Extract the (X, Y) coordinate from the center of the cell holding the provided text.  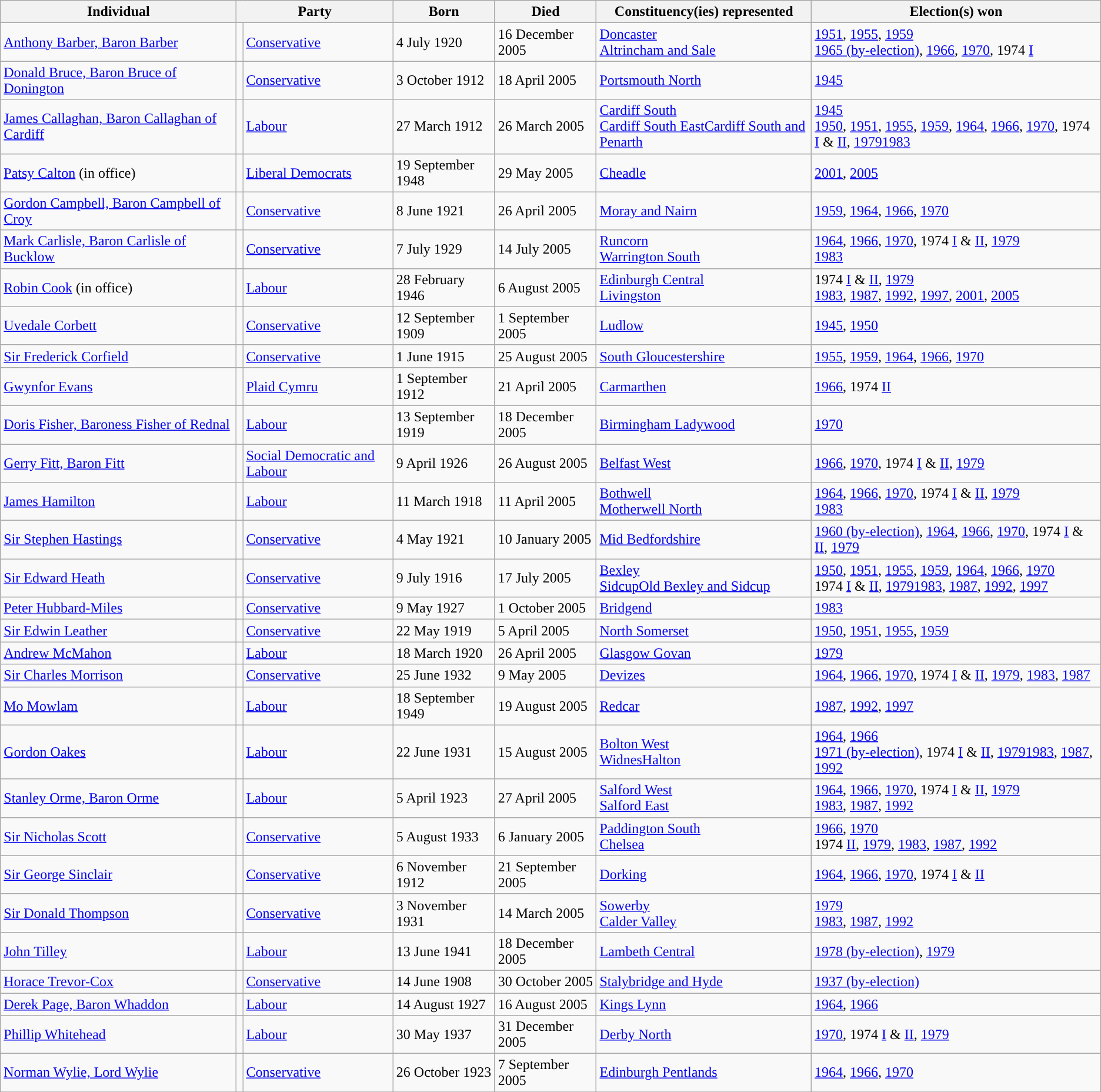
27 April 2005 (546, 798)
7 September 2005 (546, 1073)
Born (443, 12)
1964, 1966 (956, 1004)
21 April 2005 (546, 386)
1 September 2005 (546, 326)
18 March 1920 (443, 653)
Donald Bruce, Baron Bruce of Donington (119, 80)
1951, 1955, 19591965 (by-election), 1966, 1970, 1974 I (956, 42)
Edinburgh Pentlands (704, 1073)
29 May 2005 (546, 173)
17 July 2005 (546, 578)
14 March 2005 (546, 913)
Peter Hubbard-Miles (119, 608)
Cheadle (704, 173)
Sir Edward Heath (119, 578)
Lambeth Central (704, 951)
1966, 1970, 1974 I & II, 1979 (956, 462)
1987, 1992, 1997 (956, 706)
26 March 2005 (546, 126)
Constituency(ies) represented (704, 12)
5 August 1933 (443, 837)
Derek Page, Baron Whaddon (119, 1004)
3 October 1912 (443, 80)
Horace Trevor-Cox (119, 981)
1964, 1966, 1970, 1974 I & II (956, 874)
Uvedale Corbett (119, 326)
Paddington SouthChelsea (704, 837)
Sir Nicholas Scott (119, 837)
2001, 2005 (956, 173)
1974 I & II, 19791983, 1987, 1992, 1997, 2001, 2005 (956, 287)
13 June 1941 (443, 951)
Doris Fisher, Baroness Fisher of Rednal (119, 425)
Glasgow Govan (704, 653)
Sir Donald Thompson (119, 913)
Gwynfor Evans (119, 386)
1950, 1951, 1955, 1959, 1964, 1966, 19701974 I & II, 19791983, 1987, 1992, 1997 (956, 578)
1970 (956, 425)
30 October 2005 (546, 981)
14 July 2005 (546, 249)
19791983, 1987, 1992 (956, 913)
5 April 1923 (443, 798)
1964, 19661971 (by-election), 1974 I & II, 19791983, 1987, 1992 (956, 752)
Liberal Democrats (318, 173)
Andrew McMahon (119, 653)
5 April 2005 (546, 631)
1978 (by-election), 1979 (956, 951)
Sir George Sinclair (119, 874)
9 April 1926 (443, 462)
1964, 1966, 1970, 1974 I & II, 19791983, 1987, 1992 (956, 798)
26 October 1923 (443, 1073)
Devizes (704, 675)
12 September 1909 (443, 326)
1959, 1964, 1966, 1970 (956, 211)
7 July 1929 (443, 249)
3 November 1931 (443, 913)
Sir Charles Morrison (119, 675)
25 June 1932 (443, 675)
10 January 2005 (546, 540)
4 May 1921 (443, 540)
Kings Lynn (704, 1004)
28 February 1946 (443, 287)
19451950, 1951, 1955, 1959, 1964, 1966, 1970, 1974 I & II, 19791983 (956, 126)
Gordon Oakes (119, 752)
1960 (by-election), 1964, 1966, 1970, 1974 I & II, 1979 (956, 540)
Salford WestSalford East (704, 798)
Bridgend (704, 608)
Portsmouth North (704, 80)
22 June 1931 (443, 752)
9 May 2005 (546, 675)
30 May 1937 (443, 1034)
1964, 1966, 1970 (956, 1073)
Belfast West (704, 462)
1 October 2005 (546, 608)
13 September 1919 (443, 425)
1945 (956, 80)
6 January 2005 (546, 837)
BothwellMotherwell North (704, 501)
21 September 2005 (546, 874)
1979 (956, 653)
DoncasterAltrincham and Sale (704, 42)
Sir Frederick Corfield (119, 356)
Mark Carlisle, Baron Carlisle of Bucklow (119, 249)
Bolton WestWidnesHalton (704, 752)
Party (315, 12)
1937 (by-election) (956, 981)
1955, 1959, 1964, 1966, 1970 (956, 356)
11 March 1918 (443, 501)
11 April 2005 (546, 501)
Phillip Whitehead (119, 1034)
Election(s) won (956, 12)
SowerbyCalder Valley (704, 913)
14 August 1927 (443, 1004)
1970, 1974 I & II, 1979 (956, 1034)
Dorking (704, 874)
15 August 2005 (546, 752)
Plaid Cymru (318, 386)
1950, 1951, 1955, 1959 (956, 631)
Gerry Fitt, Baron Fitt (119, 462)
1966, 1974 II (956, 386)
19 September 1948 (443, 173)
6 November 1912 (443, 874)
14 June 1908 (443, 981)
Mid Bedfordshire (704, 540)
Carmarthen (704, 386)
Died (546, 12)
RuncornWarrington South (704, 249)
Mo Mowlam (119, 706)
18 April 2005 (546, 80)
Individual (119, 12)
9 July 1916 (443, 578)
1 September 1912 (443, 386)
BexleySidcupOld Bexley and Sidcup (704, 578)
Birmingham Ladywood (704, 425)
18 September 1949 (443, 706)
Sir Stephen Hastings (119, 540)
6 August 2005 (546, 287)
16 December 2005 (546, 42)
Moray and Nairn (704, 211)
22 May 1919 (443, 631)
4 July 1920 (443, 42)
Cardiff SouthCardiff South EastCardiff South and Penarth (704, 126)
26 August 2005 (546, 462)
31 December 2005 (546, 1034)
Stalybridge and Hyde (704, 981)
Redcar (704, 706)
Stanley Orme, Baron Orme (119, 798)
1 June 1915 (443, 356)
Patsy Calton (in office) (119, 173)
1964, 1966, 1970, 1974 I & II, 1979, 1983, 1987 (956, 675)
John Tilley (119, 951)
8 June 1921 (443, 211)
27 March 1912 (443, 126)
1983 (956, 608)
16 August 2005 (546, 1004)
North Somerset (704, 631)
South Gloucestershire (704, 356)
Social Democratic and Labour (318, 462)
James Hamilton (119, 501)
1966, 19701974 II, 1979, 1983, 1987, 1992 (956, 837)
Robin Cook (in office) (119, 287)
1945, 1950 (956, 326)
Anthony Barber, Baron Barber (119, 42)
25 August 2005 (546, 356)
Gordon Campbell, Baron Campbell of Croy (119, 211)
Ludlow (704, 326)
Edinburgh CentralLivingston (704, 287)
19 August 2005 (546, 706)
James Callaghan, Baron Callaghan of Cardiff (119, 126)
9 May 1927 (443, 608)
Derby North (704, 1034)
Norman Wylie, Lord Wylie (119, 1073)
Sir Edwin Leather (119, 631)
